Return the [x, y] coordinate for the center point of the cell that contains the specified text.  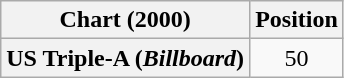
Chart (2000) [126, 20]
Position [297, 20]
US Triple-A (Billboard) [126, 58]
50 [297, 58]
